For the text-containing cell, return its midpoint in (X, Y) coordinate format. 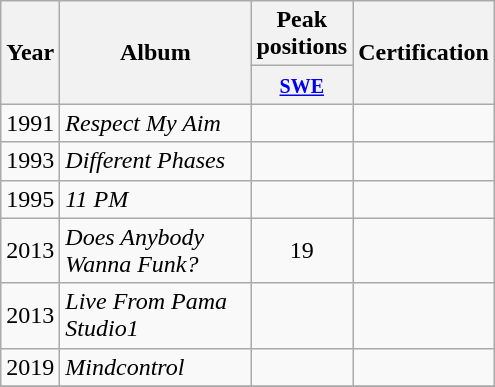
1991 (30, 123)
Does Anybody Wanna Funk? (156, 250)
SWE (302, 85)
Certification (424, 52)
Mindcontrol (156, 367)
Year (30, 52)
Live From Pama Studio1 (156, 316)
Peak positions (302, 34)
1993 (30, 161)
Album (156, 52)
11 PM (156, 199)
1995 (30, 199)
19 (302, 250)
Respect My Aim (156, 123)
Different Phases (156, 161)
2019 (30, 367)
